Pinpoint the cell where the given text exists, returning its [x, y] midpoint coordinate. 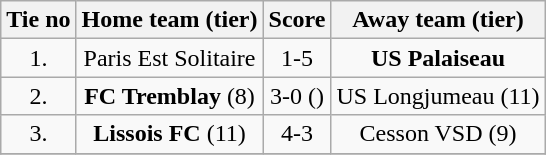
Tie no [38, 20]
1-5 [297, 58]
4-3 [297, 134]
Away team (tier) [438, 20]
3. [38, 134]
1. [38, 58]
2. [38, 96]
Lissois FC (11) [170, 134]
Score [297, 20]
US Longjumeau (11) [438, 96]
Cesson VSD (9) [438, 134]
Home team (tier) [170, 20]
Paris Est Solitaire [170, 58]
FC Tremblay (8) [170, 96]
3-0 () [297, 96]
US Palaiseau [438, 58]
